Determine the [x, y] coordinate at the center of the cell enclosing the given text.  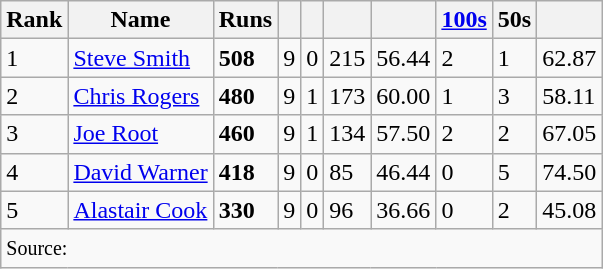
Joe Root [140, 134]
Chris Rogers [140, 96]
74.50 [570, 172]
Alastair Cook [140, 210]
Runs [245, 20]
58.11 [570, 96]
62.87 [570, 58]
46.44 [404, 172]
173 [348, 96]
330 [245, 210]
4 [34, 172]
50s [514, 20]
215 [348, 58]
134 [348, 134]
60.00 [404, 96]
Name [140, 20]
36.66 [404, 210]
480 [245, 96]
67.05 [570, 134]
418 [245, 172]
96 [348, 210]
460 [245, 134]
Rank [34, 20]
100s [464, 20]
508 [245, 58]
Source: [302, 248]
Steve Smith [140, 58]
David Warner [140, 172]
56.44 [404, 58]
45.08 [570, 210]
85 [348, 172]
57.50 [404, 134]
